Locate the cell with the specified text and output its (x, y) center coordinate. 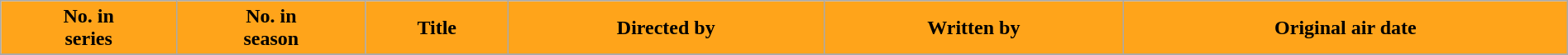
Written by (973, 28)
No. inseries (89, 28)
No. inseason (271, 28)
Directed by (666, 28)
Original air date (1345, 28)
Title (437, 28)
